For the text-containing cell, return its midpoint in (x, y) coordinate format. 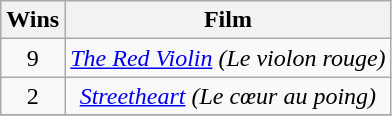
Streetheart (Le cœur au poing) (228, 96)
2 (33, 96)
Film (228, 20)
The Red Violin (Le violon rouge) (228, 58)
9 (33, 58)
Wins (33, 20)
